Determine the (X, Y) coordinate at the center of the cell enclosing the given text.  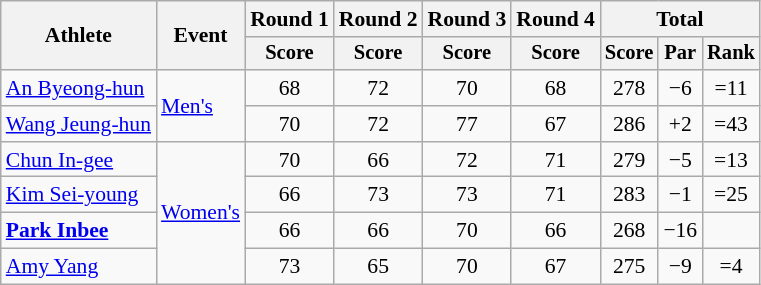
Round 2 (378, 19)
Women's (200, 213)
275 (629, 267)
Round 3 (468, 19)
−16 (680, 231)
286 (629, 124)
Round 4 (556, 19)
+2 (680, 124)
=11 (731, 88)
Event (200, 36)
Wang Jeung-hun (78, 124)
−5 (680, 160)
=43 (731, 124)
An Byeong-hun (78, 88)
279 (629, 160)
−9 (680, 267)
Total (680, 19)
Rank (731, 54)
Amy Yang (78, 267)
−6 (680, 88)
Men's (200, 106)
Kim Sei-young (78, 195)
283 (629, 195)
65 (378, 267)
Round 1 (290, 19)
Par (680, 54)
77 (468, 124)
Chun In-gee (78, 160)
Park Inbee (78, 231)
278 (629, 88)
−1 (680, 195)
=13 (731, 160)
268 (629, 231)
=4 (731, 267)
Athlete (78, 36)
=25 (731, 195)
